Determine the [X, Y] coordinate at the center of the cell enclosing the given text.  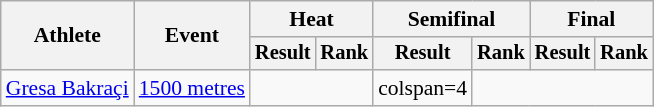
Event [192, 36]
Gresa Bakraçi [68, 88]
1500 metres [192, 88]
colspan=4 [422, 88]
Heat [312, 19]
Final [592, 19]
Semifinal [452, 19]
Athlete [68, 36]
